From the cell containing the given text, extract its center point as (x, y) coordinate. 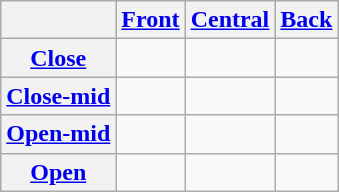
Back (306, 20)
Close-mid (58, 96)
Open (58, 172)
Open-mid (58, 134)
Central (230, 20)
Close (58, 58)
Front (150, 20)
